From the cell containing the given text, extract its center point as (x, y) coordinate. 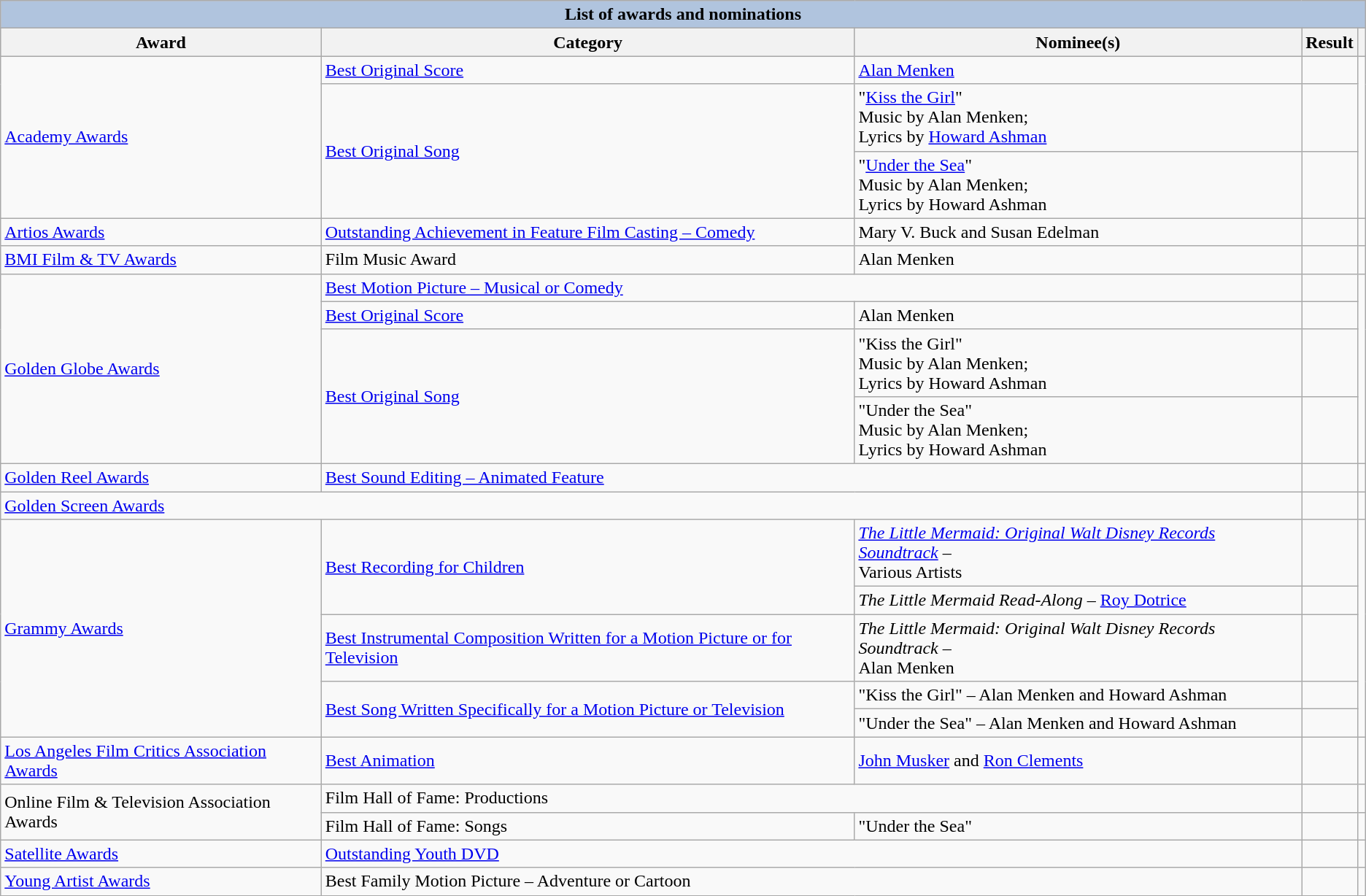
"Under the Sea" – Alan Menken and Howard Ashman (1078, 723)
Golden Screen Awards (651, 506)
Academy Awards (161, 137)
Mary V. Buck and Susan Edelman (1078, 232)
Best Song Written Specifically for a Motion Picture or Television (588, 709)
Los Angeles Film Critics Association Awards (161, 760)
Artios Awards (161, 232)
BMI Film & TV Awards (161, 260)
"Kiss the Girl" – Alan Menken and Howard Ashman (1078, 695)
Best Instrumental Composition Written for a Motion Picture or for Television (588, 648)
Outstanding Youth DVD (811, 854)
Film Hall of Fame: Productions (811, 798)
The Little Mermaid: Original Walt Disney Records Soundtrack – Alan Menken (1078, 648)
Best Recording for Children (588, 567)
Outstanding Achievement in Feature Film Casting – Comedy (588, 232)
Golden Reel Awards (161, 477)
Online Film & Television Association Awards (161, 812)
Result (1330, 42)
Best Family Motion Picture – Adventure or Cartoon (811, 881)
Category (588, 42)
Nominee(s) (1078, 42)
Best Animation (588, 760)
John Musker and Ron Clements (1078, 760)
The Little Mermaid: Original Walt Disney Records Soundtrack – Various Artists (1078, 553)
Grammy Awards (161, 628)
Best Sound Editing – Animated Feature (811, 477)
Film Music Award (588, 260)
Golden Globe Awards (161, 368)
Best Motion Picture – Musical or Comedy (811, 287)
Young Artist Awards (161, 881)
The Little Mermaid Read-Along – Roy Dotrice (1078, 600)
Film Hall of Fame: Songs (588, 826)
Award (161, 42)
List of awards and nominations (683, 15)
Satellite Awards (161, 854)
"Under the Sea" (1078, 826)
